Provide the [x, y] coordinate of the cell's center where the given text is located.  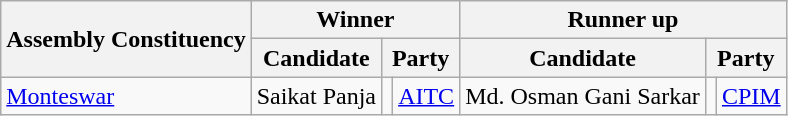
Winner [355, 20]
CPIM [751, 96]
Saikat Panja [316, 96]
Monteswar [126, 96]
AITC [426, 96]
Runner up [624, 20]
Assembly Constituency [126, 39]
Md. Osman Gani Sarkar [583, 96]
